Locate the cell with the specified text and output its [x, y] center coordinate. 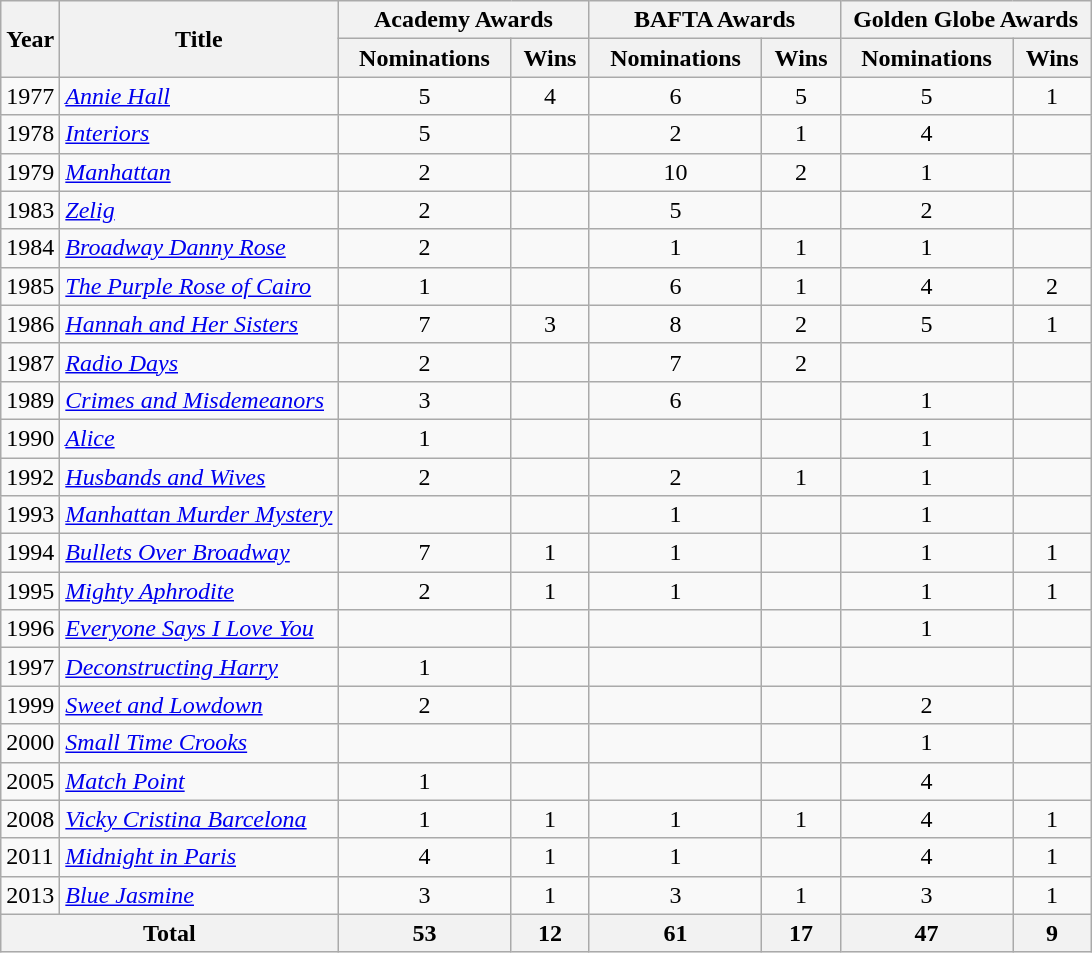
1992 [30, 477]
1995 [30, 591]
1977 [30, 96]
1999 [30, 705]
1990 [30, 438]
Zelig [199, 210]
Broadway Danny Rose [199, 248]
Radio Days [199, 362]
17 [801, 933]
Hannah and Her Sisters [199, 324]
1989 [30, 400]
1994 [30, 553]
The Purple Rose of Cairo [199, 286]
10 [676, 172]
Manhattan [199, 172]
Midnight in Paris [199, 857]
1997 [30, 667]
Manhattan Murder Mystery [199, 515]
Alice [199, 438]
2005 [30, 781]
Total [170, 933]
61 [676, 933]
Title [199, 39]
Sweet and Lowdown [199, 705]
Mighty Aphrodite [199, 591]
1984 [30, 248]
Interiors [199, 134]
Bullets Over Broadway [199, 553]
53 [424, 933]
Academy Awards [464, 20]
2000 [30, 743]
BAFTA Awards [714, 20]
8 [676, 324]
Everyone Says I Love You [199, 629]
Small Time Crooks [199, 743]
1978 [30, 134]
Annie Hall [199, 96]
1993 [30, 515]
47 [926, 933]
Vicky Cristina Barcelona [199, 819]
2011 [30, 857]
1987 [30, 362]
1979 [30, 172]
Year [30, 39]
Crimes and Misdemeanors [199, 400]
1985 [30, 286]
1983 [30, 210]
12 [550, 933]
Husbands and Wives [199, 477]
Match Point [199, 781]
1986 [30, 324]
1996 [30, 629]
Golden Globe Awards [966, 20]
Blue Jasmine [199, 895]
2008 [30, 819]
9 [1052, 933]
Deconstructing Harry [199, 667]
2013 [30, 895]
